From the cell containing the given text, extract its center point as (X, Y) coordinate. 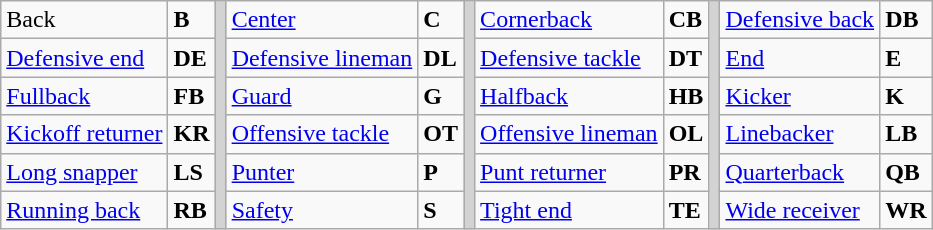
Defensive back (800, 20)
Offensive tackle (322, 134)
OT (441, 134)
TE (686, 210)
Guard (322, 96)
Kicker (800, 96)
DB (906, 20)
Punt returner (570, 172)
WR (906, 210)
Punter (322, 172)
Halfback (570, 96)
Long snapper (84, 172)
Defensive tackle (570, 58)
FB (192, 96)
OL (686, 134)
B (192, 20)
Defensive end (84, 58)
Cornerback (570, 20)
HB (686, 96)
Kickoff returner (84, 134)
S (441, 210)
K (906, 96)
KR (192, 134)
CB (686, 20)
Tight end (570, 210)
PR (686, 172)
Center (322, 20)
Safety (322, 210)
End (800, 58)
LB (906, 134)
P (441, 172)
QB (906, 172)
Offensive lineman (570, 134)
DT (686, 58)
Linebacker (800, 134)
Quarterback (800, 172)
Defensive lineman (322, 58)
C (441, 20)
Wide receiver (800, 210)
G (441, 96)
LS (192, 172)
Running back (84, 210)
RB (192, 210)
DL (441, 58)
DE (192, 58)
Back (84, 20)
E (906, 58)
Fullback (84, 96)
